From the cell containing the given text, extract its center point as [X, Y] coordinate. 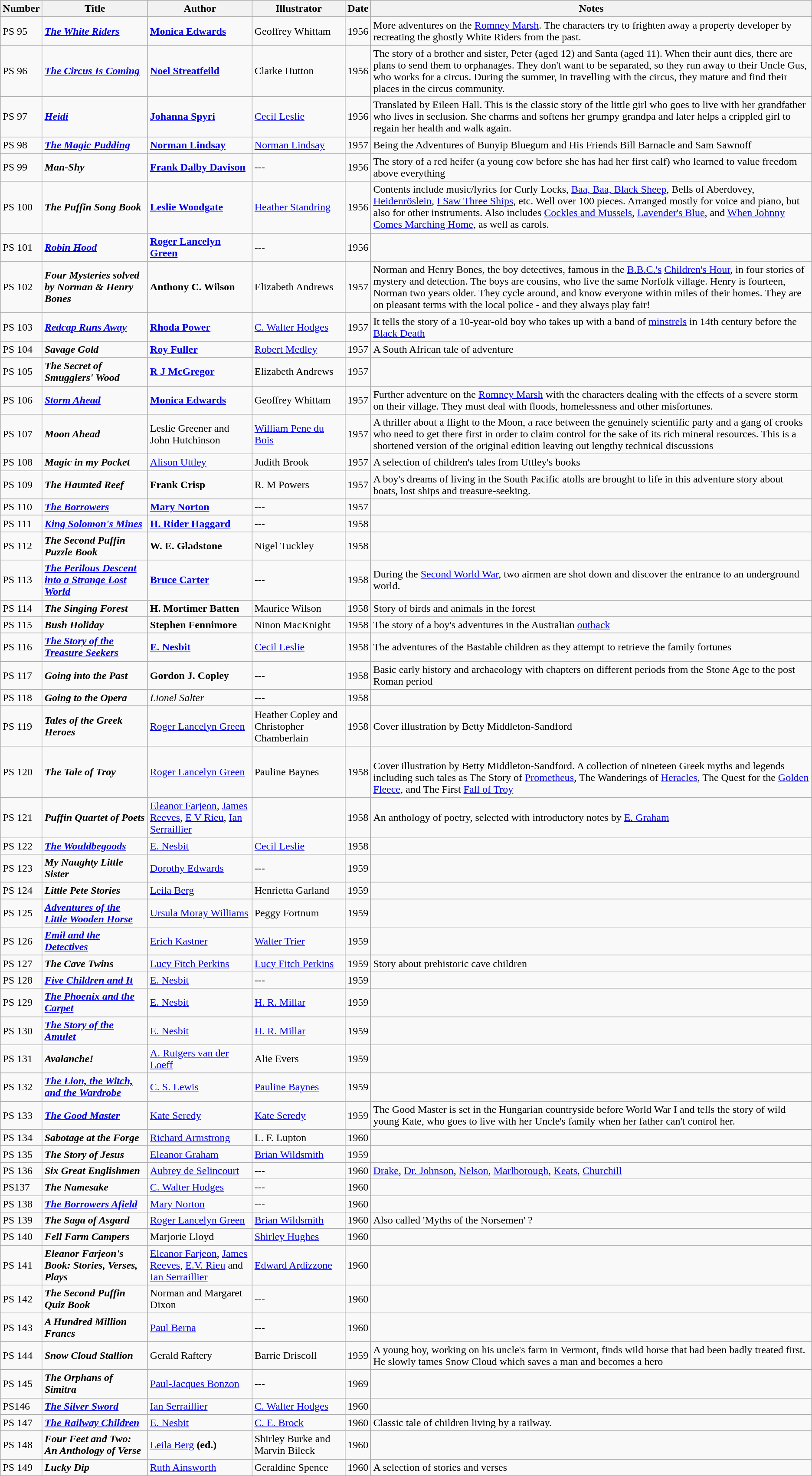
The Borrowers Afield [95, 1204]
PS 112 [21, 546]
Redcap Runs Away [95, 327]
PS 96 [21, 71]
C. S. Lewis [200, 1087]
An anthology of poetry, selected with introductory notes by E. Graham [591, 817]
Date [358, 9]
PS 132 [21, 1087]
Nigel Tuckley [298, 546]
Five Children and It [95, 980]
Maurice Wilson [298, 608]
Story of birds and animals in the forest [591, 608]
Story about prehistoric cave children [591, 964]
PS 135 [21, 1154]
PS 138 [21, 1204]
The Wouldbegoods [95, 846]
H. Mortimer Batten [200, 608]
PS 148 [21, 1445]
Fell Farm Campers [95, 1237]
A South African tale of adventure [591, 349]
Johanna Spyri [200, 117]
Shirley Burke and Marvin Bileck [298, 1445]
Bush Holiday [95, 625]
Richard Armstrong [200, 1138]
Judith Brook [298, 462]
PS 143 [21, 1328]
PS 116 [21, 647]
Title [95, 9]
L. F. Lupton [298, 1138]
Dorothy Edwards [200, 869]
Four Mysteries solved by Norman & Henry Bones [95, 287]
PS 125 [21, 913]
Notes [591, 9]
Roy Fuller [200, 349]
PS 109 [21, 485]
PS 145 [21, 1384]
The Orphans of Simitra [95, 1384]
Going to the Opera [95, 698]
Ursula Moray Williams [200, 913]
PS 129 [21, 1002]
Aubrey de Selincourt [200, 1171]
PS 147 [21, 1423]
Four Feet and Two: An Anthology of Verse [95, 1445]
Avalanche! [95, 1059]
Going into the Past [95, 675]
R J McGregor [200, 371]
PS 144 [21, 1355]
Magic in my Pocket [95, 462]
Man-Shy [95, 167]
Robin Hood [95, 247]
The Namesake [95, 1187]
My Naughty Little Sister [95, 869]
PS 110 [21, 507]
More adventures on the Romney Marsh. The characters try to frighten away a property developer by recreating the ghostly White Riders from the past. [591, 31]
Also called 'Myths of the Norsemen' ? [591, 1220]
Leila Berg (ed.) [200, 1445]
PS 120 [21, 771]
PS 124 [21, 891]
The Railway Children [95, 1423]
Frank Crisp [200, 485]
PS 134 [21, 1138]
Drake, Dr. Johnson, Nelson, Marlborough, Keats, Churchill [591, 1171]
Being the Adventures of Bunyip Bluegum and His Friends Bill Barnacle and Sam Sawnoff [591, 145]
R. M Powers [298, 485]
PS 119 [21, 726]
Edward Ardizzone [298, 1265]
Eleanor Graham [200, 1154]
Walter Trier [298, 941]
PS 100 [21, 207]
Erich Kastner [200, 941]
The Secret of Smugglers' Wood [95, 371]
PS 123 [21, 869]
PS 111 [21, 524]
The Second Puffin Puzzle Book [95, 546]
W. E. Gladstone [200, 546]
The Saga of Asgard [95, 1220]
H. Rider Haggard [200, 524]
PS 127 [21, 964]
Cover illustration by Betty Middleton-Sandford [591, 726]
Puffin Quartet of Poets [95, 817]
PS 95 [21, 31]
PS146 [21, 1406]
C. E. Brock [298, 1423]
Eleanor Farjeon's Book: Stories, Verses, Plays [95, 1265]
PS 104 [21, 349]
PS 101 [21, 247]
PS 128 [21, 980]
PS 140 [21, 1237]
Basic early history and archaeology with chapters on different periods from the Stone Age to the post Roman period [591, 675]
Alie Evers [298, 1059]
Storm Ahead [95, 400]
1969 [358, 1384]
PS 126 [21, 941]
A Hundred Million Francs [95, 1328]
PS 106 [21, 400]
The story of a red heifer (a young cow before she has had her first calf) who learned to value freedom above everything [591, 167]
Ruth Ainsworth [200, 1467]
Gerald Raftery [200, 1355]
Paul-Jacques Bonzon [200, 1384]
The Circus Is Coming [95, 71]
PS 107 [21, 434]
PS 121 [21, 817]
The story of a boy's adventures in the Australian outback [591, 625]
PS 98 [21, 145]
Classic tale of children living by a railway. [591, 1423]
Sabotage at the Forge [95, 1138]
Eleanor Farjeon, James Reeves, E V Rieu, Ian Serraillier [200, 817]
PS 102 [21, 287]
Henrietta Garland [298, 891]
PS137 [21, 1187]
Noel Streatfeild [200, 71]
The Story of the Amulet [95, 1031]
Leslie Woodgate [200, 207]
Adventures of the Little Wooden Horse [95, 913]
Frank Dalby Davison [200, 167]
A. Rutgers van der Loeff [200, 1059]
A boy's dreams of living in the South Pacific atolls are brought to life in this adventure story about boats, lost ships and treasure-seeking. [591, 485]
PS 149 [21, 1467]
Heather Standring [298, 207]
The Tale of Troy [95, 771]
King Solomon's Mines [95, 524]
Author [200, 9]
Marjorie Lloyd [200, 1237]
Anthony C. Wilson [200, 287]
PS 115 [21, 625]
PS 141 [21, 1265]
The Haunted Reef [95, 485]
Bruce Carter [200, 580]
Tales of the Greek Heroes [95, 726]
Emil and the Detectives [95, 941]
Number [21, 9]
PS 133 [21, 1115]
Ian Serraillier [200, 1406]
PS 117 [21, 675]
The Good Master [95, 1115]
Rhoda Power [200, 327]
The Lion, the Witch, and the Wardrobe [95, 1087]
Robert Medley [298, 349]
PS 131 [21, 1059]
PS 130 [21, 1031]
Little Pete Stories [95, 891]
Geraldine Spence [298, 1467]
The Story of Jesus [95, 1154]
PS 99 [21, 167]
During the Second World War, two airmen are shot down and discover the entrance to an underground world. [591, 580]
It tells the story of a 10-year-old boy who takes up with a band of minstrels in 14th century before the Black Death [591, 327]
The Puffin Song Book [95, 207]
Savage Gold [95, 349]
PS 114 [21, 608]
Snow Cloud Stallion [95, 1355]
Heather Copley and Christopher Chamberlain [298, 726]
Paul Berna [200, 1328]
William Pene du Bois [298, 434]
Leila Berg [200, 891]
Moon Ahead [95, 434]
The Cave Twins [95, 964]
The Perilous Descent into a Strange Lost World [95, 580]
Leslie Greener and John Hutchinson [200, 434]
PS 97 [21, 117]
Eleanor Farjeon, James Reeves, E.V. Rieu and Ian Serraillier [200, 1265]
The White Riders [95, 31]
The Singing Forest [95, 608]
PS 118 [21, 698]
The Story of the Treasure Seekers [95, 647]
The adventures of the Bastable children as they attempt to retrieve the family fortunes [591, 647]
Stephen Fennimore [200, 625]
PS 142 [21, 1299]
The Magic Pudding [95, 145]
A selection of children's tales from Uttley's books [591, 462]
Six Great Englishmen [95, 1171]
PS 139 [21, 1220]
The Silver Sword [95, 1406]
PS 103 [21, 327]
Shirley Hughes [298, 1237]
Clarke Hutton [298, 71]
PS 136 [21, 1171]
The Second Puffin Quiz Book [95, 1299]
The Borrowers [95, 507]
Illustrator [298, 9]
PS 105 [21, 371]
A selection of stories and verses [591, 1467]
Heidi [95, 117]
Ninon MacKnight [298, 625]
Lucky Dip [95, 1467]
PS 122 [21, 846]
Peggy Fortnum [298, 913]
PS 113 [21, 580]
Alison Uttley [200, 462]
Norman and Margaret Dixon [200, 1299]
Barrie Driscoll [298, 1355]
The Phoenix and the Carpet [95, 1002]
Gordon J. Copley [200, 675]
Lionel Salter [200, 698]
PS 108 [21, 462]
